Search for the cell housing the specified text and yield its (x, y) center coordinate. 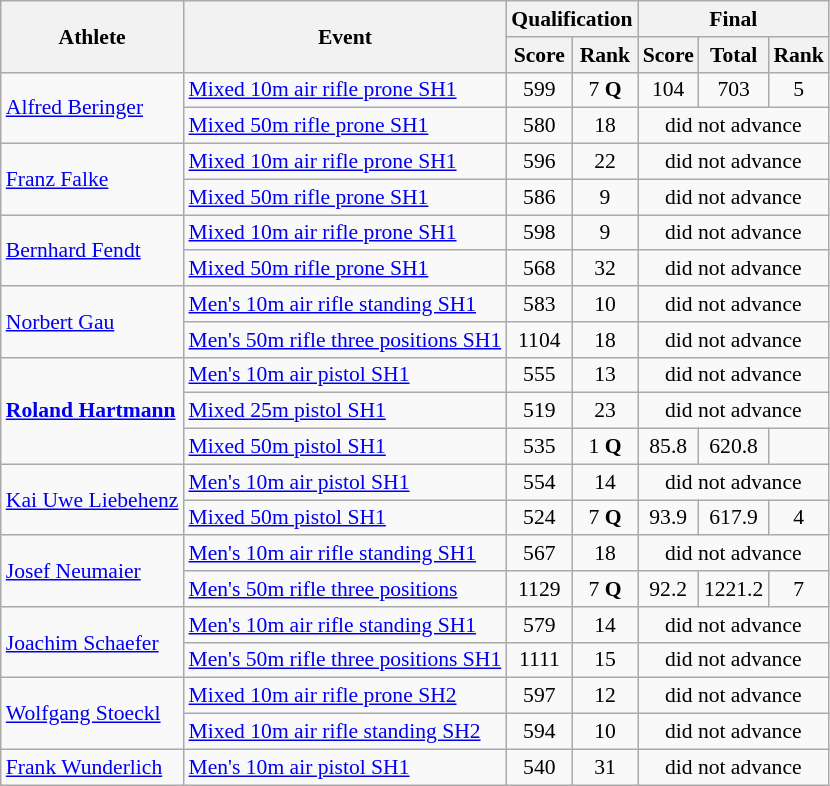
Roland Hartmann (92, 410)
554 (539, 482)
Franz Falke (92, 180)
5 (798, 90)
85.8 (668, 447)
598 (539, 233)
579 (539, 625)
1129 (539, 589)
93.9 (668, 518)
4 (798, 518)
567 (539, 554)
1221.2 (734, 589)
92.2 (668, 589)
555 (539, 375)
Mixed 25m pistol SH1 (344, 411)
583 (539, 304)
13 (604, 375)
Norbert Gau (92, 322)
Joachim Schaefer (92, 642)
703 (734, 90)
Frank Wunderlich (92, 767)
568 (539, 269)
596 (539, 162)
22 (604, 162)
Total (734, 55)
Men's 50m rifle three positions (344, 589)
599 (539, 90)
Mixed 10m air rifle standing SH2 (344, 732)
Alfred Beringer (92, 108)
1104 (539, 340)
12 (604, 696)
104 (668, 90)
Wolfgang Stoeckl (92, 714)
620.8 (734, 447)
594 (539, 732)
519 (539, 411)
617.9 (734, 518)
32 (604, 269)
1 Q (604, 447)
31 (604, 767)
Josef Neumaier (92, 572)
Bernhard Fendt (92, 250)
535 (539, 447)
Athlete (92, 36)
Event (344, 36)
Final (734, 19)
23 (604, 411)
580 (539, 126)
597 (539, 696)
15 (604, 660)
1111 (539, 660)
586 (539, 197)
7 (798, 589)
Mixed 10m air rifle prone SH2 (344, 696)
540 (539, 767)
524 (539, 518)
Qualification (572, 19)
Kai Uwe Liebehenz (92, 500)
